For the text-containing cell, return its midpoint in [x, y] coordinate format. 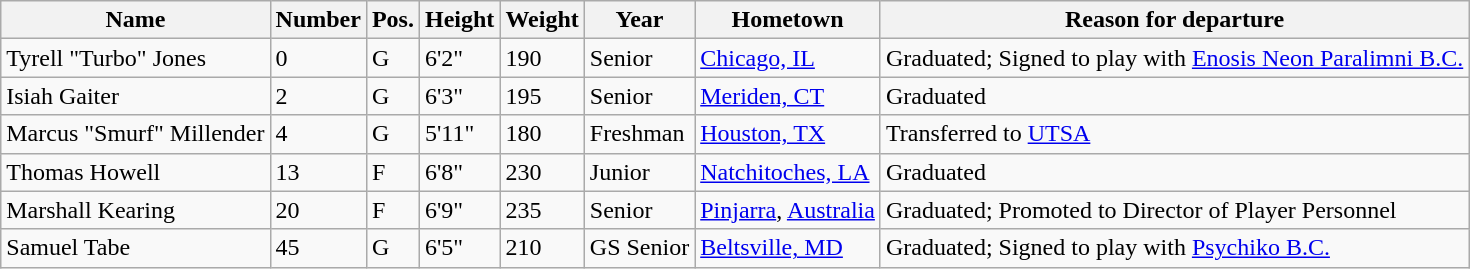
Natchitoches, LA [788, 172]
Samuel Tabe [136, 248]
195 [542, 96]
Thomas Howell [136, 172]
2 [318, 96]
6'9" [459, 210]
Number [318, 20]
GS Senior [639, 248]
5'11" [459, 134]
Marcus "Smurf" Millender [136, 134]
190 [542, 58]
Graduated; Promoted to Director of Player Personnel [1174, 210]
Junior [639, 172]
Tyrell "Turbo" Jones [136, 58]
Name [136, 20]
Marshall Kearing [136, 210]
Reason for departure [1174, 20]
6'2" [459, 58]
Pinjarra, Australia [788, 210]
Graduated; Signed to play with Psychiko B.C. [1174, 248]
Pos. [392, 20]
45 [318, 248]
Hometown [788, 20]
Height [459, 20]
0 [318, 58]
Weight [542, 20]
Beltsville, MD [788, 248]
Year [639, 20]
6'8" [459, 172]
Houston, TX [788, 134]
Graduated; Signed to play with Enosis Neon Paralimni B.C. [1174, 58]
6'5" [459, 248]
20 [318, 210]
230 [542, 172]
Chicago, IL [788, 58]
4 [318, 134]
210 [542, 248]
180 [542, 134]
Freshman [639, 134]
Isiah Gaiter [136, 96]
Transferred to UTSA [1174, 134]
235 [542, 210]
6'3" [459, 96]
Meriden, CT [788, 96]
13 [318, 172]
